Locate the cell with the specified text and output its (X, Y) center coordinate. 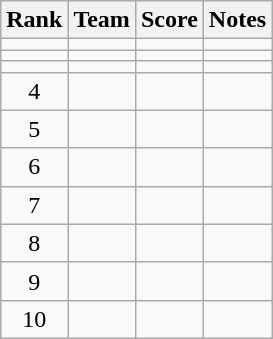
Team (102, 20)
8 (34, 243)
7 (34, 205)
9 (34, 281)
10 (34, 319)
Notes (237, 20)
4 (34, 91)
5 (34, 129)
6 (34, 167)
Rank (34, 20)
Score (169, 20)
